Detect which cell encompasses the target text, then output its (x, y) center coordinate. 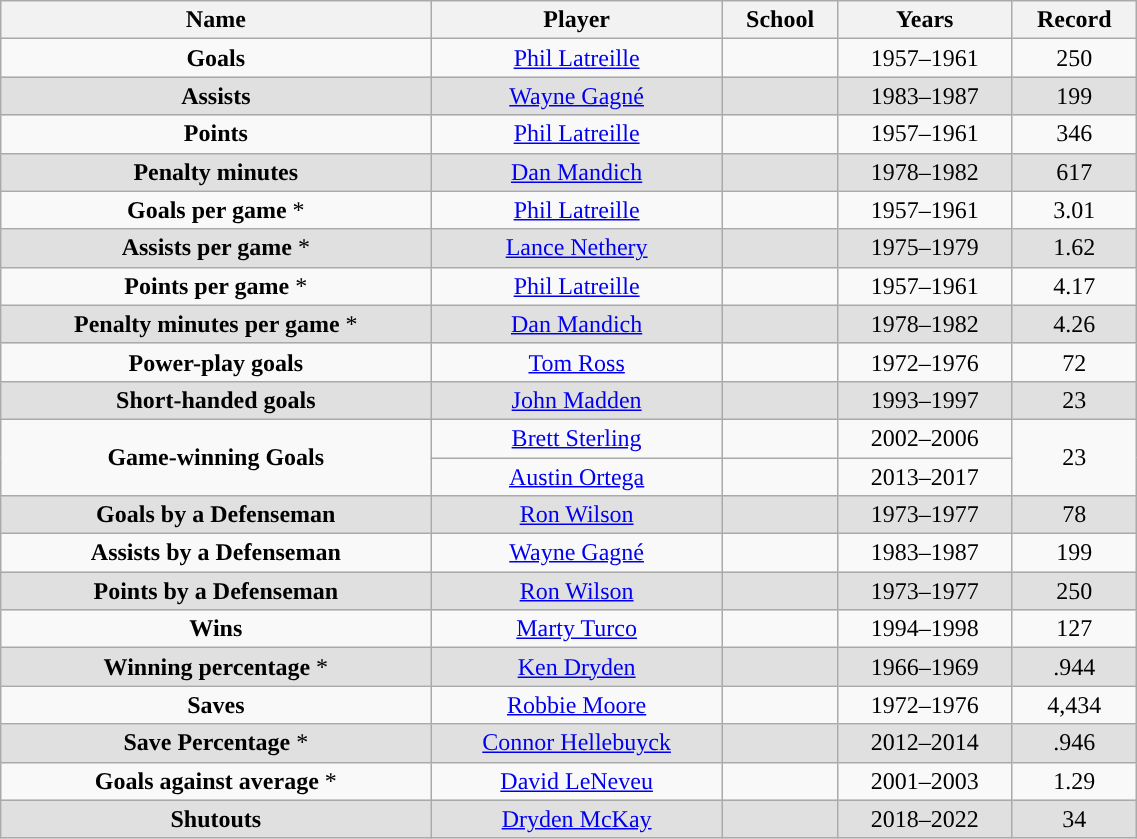
1993–1997 (925, 400)
2013–2017 (925, 477)
Name (216, 20)
2018–2022 (925, 819)
Robbie Moore (577, 705)
34 (1074, 819)
3.01 (1074, 210)
Player (577, 20)
Power-play goals (216, 362)
Assists per game * (216, 248)
Connor Hellebuyck (577, 743)
2012–2014 (925, 743)
1994–1998 (925, 629)
Brett Sterling (577, 438)
John Madden (577, 400)
Years (925, 20)
Goals (216, 58)
346 (1074, 134)
4.17 (1074, 286)
127 (1074, 629)
Points by a Defenseman (216, 591)
617 (1074, 172)
4,434 (1074, 705)
Points (216, 134)
2001–2003 (925, 781)
.946 (1074, 743)
Short-handed goals (216, 400)
1.62 (1074, 248)
Save Percentage * (216, 743)
2002–2006 (925, 438)
Game-winning Goals (216, 457)
Record (1074, 20)
Assists (216, 96)
Winning percentage * (216, 667)
.944 (1074, 667)
Points per game * (216, 286)
78 (1074, 515)
Ken Dryden (577, 667)
4.26 (1074, 324)
72 (1074, 362)
Penalty minutes (216, 172)
Shutouts (216, 819)
Penalty minutes per game * (216, 324)
Marty Turco (577, 629)
Wins (216, 629)
Goals per game * (216, 210)
Saves (216, 705)
Assists by a Defenseman (216, 553)
1.29 (1074, 781)
Goals by a Defenseman (216, 515)
1966–1969 (925, 667)
School (780, 20)
Dryden McKay (577, 819)
1975–1979 (925, 248)
Tom Ross (577, 362)
Austin Ortega (577, 477)
David LeNeveu (577, 781)
Lance Nethery (577, 248)
Goals against average * (216, 781)
